Find where the given text appears and provide that cell's center as (x, y) coordinate. 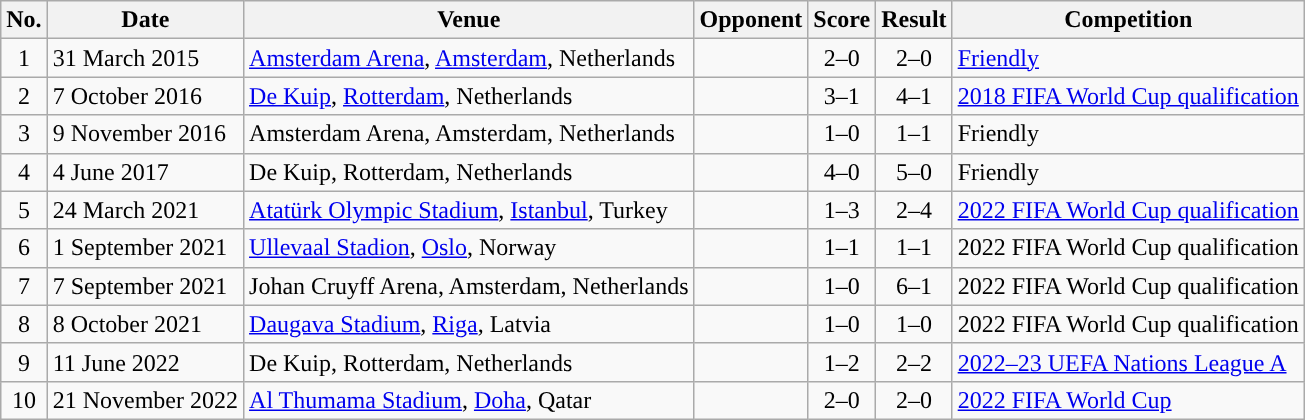
Venue (470, 20)
Opponent (751, 20)
11 June 2022 (145, 362)
8 (24, 324)
6 (24, 248)
Atatürk Olympic Stadium, Istanbul, Turkey (470, 210)
5–0 (914, 172)
7 October 2016 (145, 96)
5 (24, 210)
Result (914, 20)
8 October 2021 (145, 324)
4 (24, 172)
2 (24, 96)
3–1 (842, 96)
1 September 2021 (145, 248)
24 March 2021 (145, 210)
Ullevaal Stadion, Oslo, Norway (470, 248)
1 (24, 58)
21 November 2022 (145, 400)
1–2 (842, 362)
7 (24, 286)
4 June 2017 (145, 172)
Score (842, 20)
6–1 (914, 286)
2018 FIFA World Cup qualification (1128, 96)
No. (24, 20)
9 November 2016 (145, 134)
Johan Cruyff Arena, Amsterdam, Netherlands (470, 286)
7 September 2021 (145, 286)
9 (24, 362)
1–3 (842, 210)
31 March 2015 (145, 58)
Daugava Stadium, Riga, Latvia (470, 324)
10 (24, 400)
Competition (1128, 20)
3 (24, 134)
2022 FIFA World Cup (1128, 400)
Date (145, 20)
Al Thumama Stadium, Doha, Qatar (470, 400)
2022–23 UEFA Nations League A (1128, 362)
4–1 (914, 96)
2–2 (914, 362)
2–4 (914, 210)
4–0 (842, 172)
